For the text-containing cell, return its midpoint in (x, y) coordinate format. 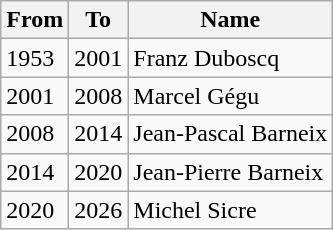
2026 (98, 210)
Michel Sicre (230, 210)
1953 (35, 58)
From (35, 20)
Marcel Gégu (230, 96)
Jean-Pierre Barneix (230, 172)
To (98, 20)
Jean-Pascal Barneix (230, 134)
Name (230, 20)
Franz Duboscq (230, 58)
